Identify which cell holds the provided text, then report its (X, Y) central coordinate. 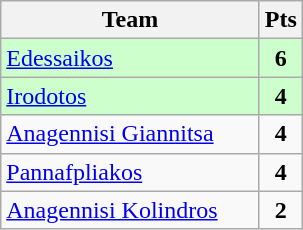
Anagennisi Giannitsa (130, 134)
Edessaikos (130, 58)
6 (280, 58)
Pts (280, 20)
2 (280, 210)
Irodotos (130, 96)
Team (130, 20)
Anagennisi Kolindros (130, 210)
Pannafpliakos (130, 172)
